Return the [x, y] coordinate for the center point of the cell that contains the specified text.  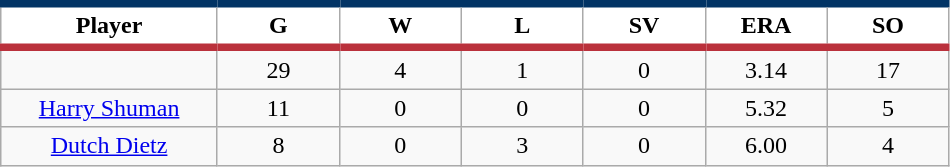
8 [278, 146]
3.14 [766, 68]
SO [888, 26]
17 [888, 68]
SV [644, 26]
Harry Shuman [110, 108]
6.00 [766, 146]
29 [278, 68]
11 [278, 108]
ERA [766, 26]
G [278, 26]
L [522, 26]
5 [888, 108]
1 [522, 68]
3 [522, 146]
5.32 [766, 108]
W [400, 26]
Player [110, 26]
Dutch Dietz [110, 146]
